Locate the cell with the specified text and output its [X, Y] center coordinate. 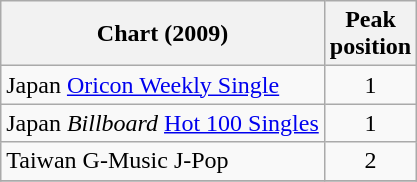
Japan Billboard Hot 100 Singles [163, 123]
Taiwan G-Music J-Pop [163, 161]
Japan Oricon Weekly Single [163, 85]
Chart (2009) [163, 34]
2 [370, 161]
Peakposition [370, 34]
